Output the [X, Y] coordinate of the center of the cell containing the given text.  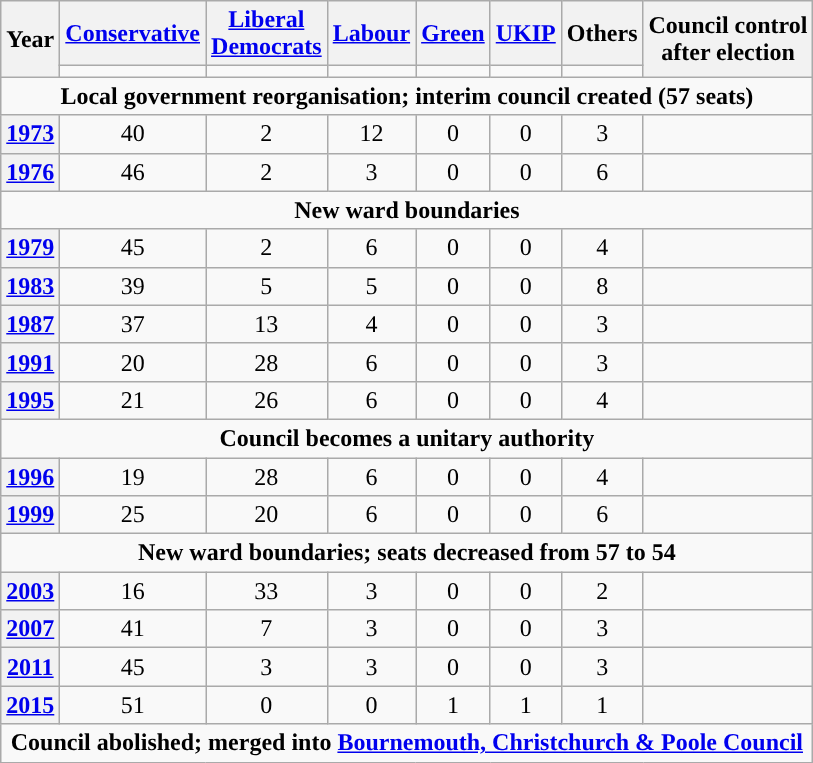
39 [133, 286]
37 [133, 324]
1991 [30, 362]
New ward boundaries; seats decreased from 57 to 54 [407, 553]
1987 [30, 324]
1973 [30, 134]
21 [133, 400]
Labour [371, 34]
Council abolished; merged into Bournemouth, Christchurch & Poole Council [407, 743]
1999 [30, 515]
Green [454, 34]
13 [267, 324]
UKIP [526, 34]
1976 [30, 172]
1995 [30, 400]
Conservative [133, 34]
46 [133, 172]
26 [267, 400]
Others [602, 34]
2011 [30, 667]
25 [133, 515]
1979 [30, 248]
2003 [30, 591]
7 [267, 629]
33 [267, 591]
1996 [30, 477]
40 [133, 134]
Liberal Democrats [267, 34]
Local government reorganisation; interim council created (57 seats) [407, 96]
2015 [30, 705]
51 [133, 705]
41 [133, 629]
2007 [30, 629]
12 [371, 134]
New ward boundaries [407, 210]
Council becomes a unitary authority [407, 438]
1983 [30, 286]
19 [133, 477]
Year [30, 39]
16 [133, 591]
Council controlafter election [728, 39]
8 [602, 286]
